Return the [X, Y] coordinate for the center point of the cell that contains the specified text.  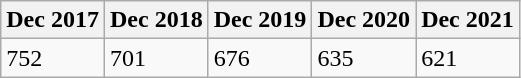
752 [53, 58]
701 [156, 58]
Dec 2017 [53, 20]
621 [468, 58]
Dec 2020 [364, 20]
Dec 2018 [156, 20]
Dec 2019 [260, 20]
676 [260, 58]
Dec 2021 [468, 20]
635 [364, 58]
